Determine the (X, Y) coordinate at the center of the cell enclosing the given text.  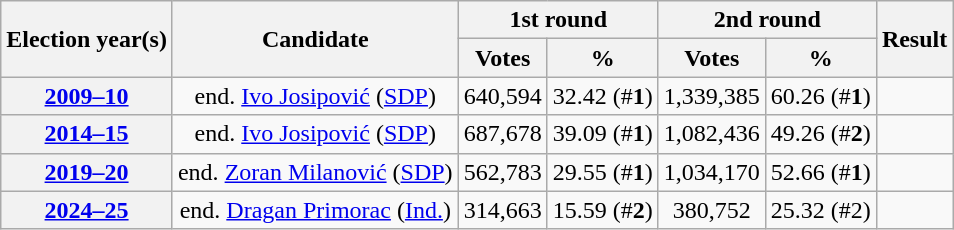
29.55 (#1) (602, 172)
562,783 (502, 172)
end. Dragan Primorac (Ind.) (315, 210)
2019–20 (87, 172)
Candidate (315, 39)
15.59 (#2) (602, 210)
640,594 (502, 96)
Result (914, 39)
Election year(s) (87, 39)
2024–25 (87, 210)
1,339,385 (712, 96)
end. Zoran Milanović (SDP) (315, 172)
314,663 (502, 210)
380,752 (712, 210)
687,678 (502, 134)
1st round (558, 20)
32.42 (#1) (602, 96)
49.26 (#2) (820, 134)
52.66 (#1) (820, 172)
60.26 (#1) (820, 96)
1,082,436 (712, 134)
2009–10 (87, 96)
1,034,170 (712, 172)
39.09 (#1) (602, 134)
2nd round (767, 20)
2014–15 (87, 134)
25.32 (#2) (820, 210)
